Return the (X, Y) coordinate for the center point of the cell that contains the specified text.  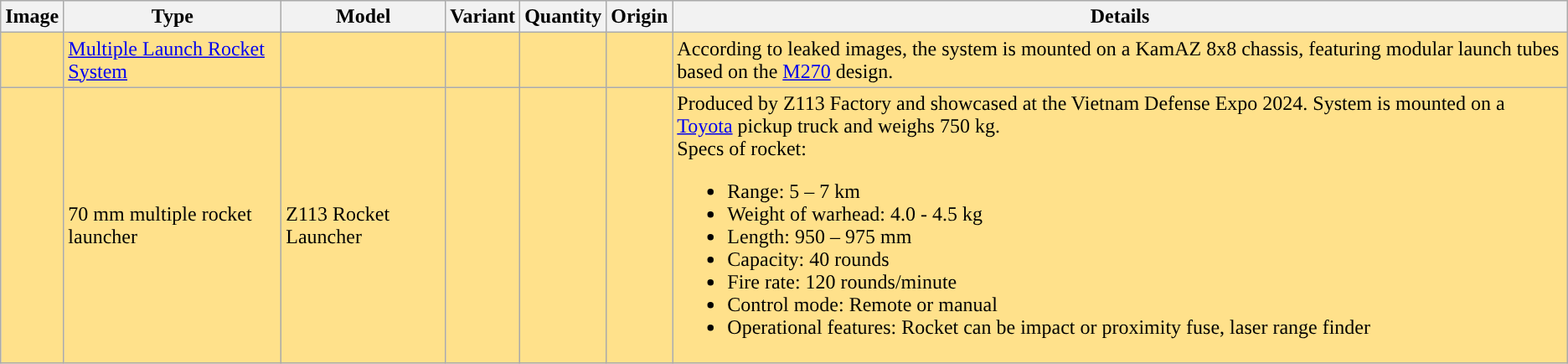
Model (364, 17)
According to leaked images, the system is mounted on a KamAZ 8x8 chassis, featuring modular launch tubes based on the M270 design. (1120, 60)
Origin (640, 17)
Image (32, 17)
Quantity (563, 17)
Z113 Rocket Launcher (364, 225)
Multiple Launch Rocket System (173, 60)
Details (1120, 17)
Type (173, 17)
Variant (482, 17)
70 mm multiple rocket launcher (173, 225)
